Determine the [X, Y] coordinate at the center of the cell enclosing the given text.  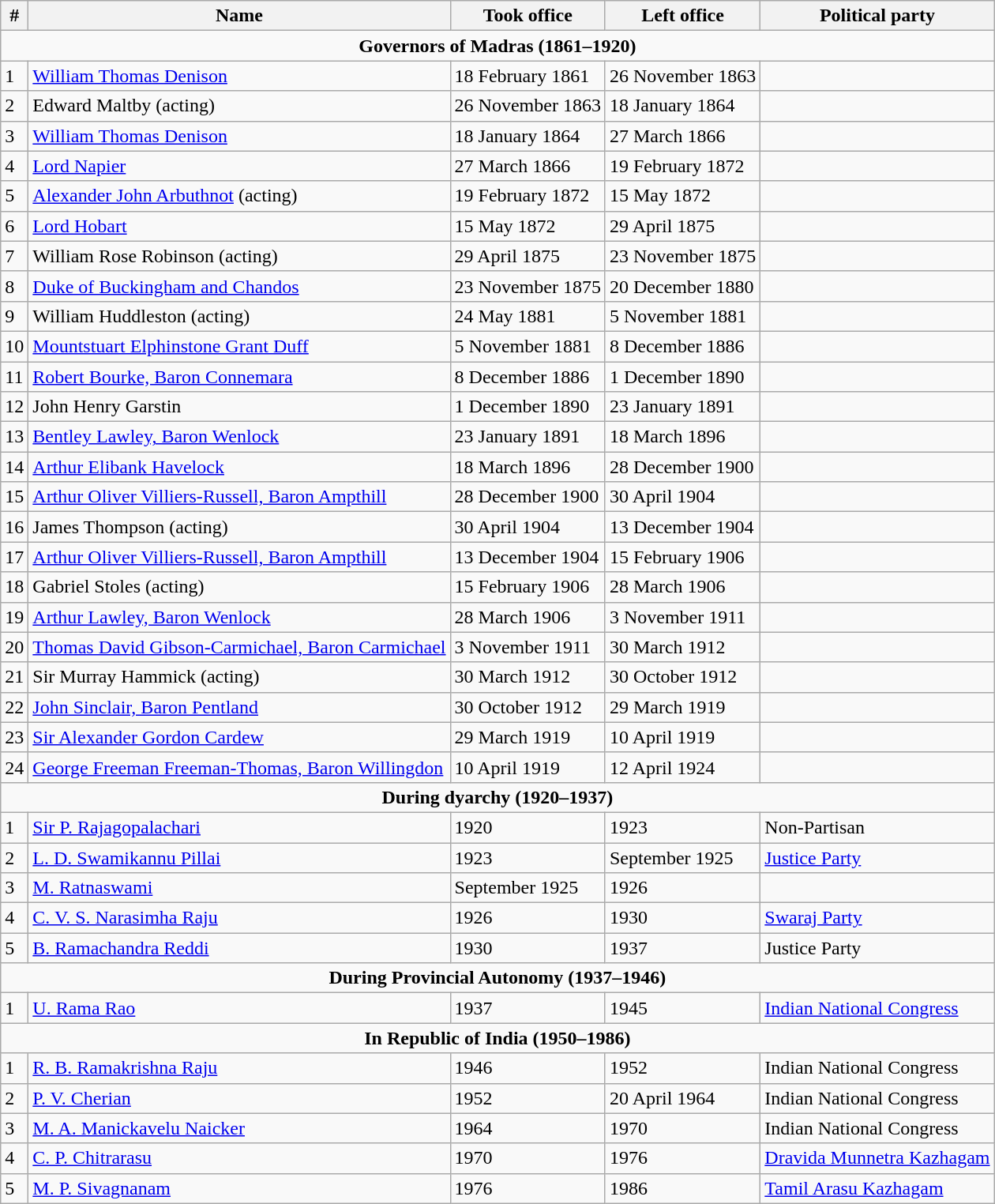
13 [14, 437]
Sir Murray Hammick (acting) [239, 677]
7 [14, 256]
23 [14, 737]
Lord Napier [239, 166]
Sir Alexander Gordon Cardew [239, 737]
18 February 1861 [528, 76]
M. P. Sivagnanam [239, 1188]
M. Ratnaswami [239, 888]
C. P. Chitrarasu [239, 1158]
Swaraj Party [877, 918]
1964 [528, 1128]
Bentley Lawley, Baron Wenlock [239, 437]
8 [14, 286]
9 [14, 316]
17 [14, 557]
Thomas David Gibson-Carmichael, Baron Carmichael [239, 647]
Gabriel Stoles (acting) [239, 587]
20 April 1964 [682, 1098]
24 May 1881 [528, 316]
Arthur Elibank Havelock [239, 467]
Alexander John Arbuthnot (acting) [239, 196]
Lord Hobart [239, 226]
12 April 1924 [682, 767]
14 [14, 467]
11 [14, 377]
Governors of Madras (1861–1920) [497, 46]
20 December 1880 [682, 286]
15 [14, 497]
U. Rama Rao [239, 1008]
12 [14, 407]
Sir P. Rajagopalachari [239, 827]
During Provincial Autonomy (1937–1946) [497, 978]
L. D. Swamikannu Pillai [239, 857]
Tamil Arasu Kazhagam [877, 1188]
John Henry Garstin [239, 407]
Took office [528, 16]
1986 [682, 1188]
During dyarchy (1920–1937) [497, 797]
6 [14, 226]
1946 [528, 1068]
In Republic of India (1950–1986) [497, 1038]
C. V. S. Narasimha Raju [239, 918]
R. B. Ramakrishna Raju [239, 1068]
William Huddleston (acting) [239, 316]
Non-Partisan [877, 827]
John Sinclair, Baron Pentland [239, 707]
M. A. Manickavelu Naicker [239, 1128]
18 [14, 587]
Robert Bourke, Baron Connemara [239, 377]
22 [14, 707]
Dravida Munnetra Kazhagam [877, 1158]
Edward Maltby (acting) [239, 106]
P. V. Cherian [239, 1098]
James Thompson (acting) [239, 527]
Political party [877, 16]
16 [14, 527]
Name [239, 16]
19 [14, 617]
William Rose Robinson (acting) [239, 256]
George Freeman Freeman-Thomas, Baron Willingdon [239, 767]
Duke of Buckingham and Chandos [239, 286]
24 [14, 767]
21 [14, 677]
B. Ramachandra Reddi [239, 948]
Arthur Lawley, Baron Wenlock [239, 617]
20 [14, 647]
10 [14, 346]
Mountstuart Elphinstone Grant Duff [239, 346]
1920 [528, 827]
1945 [682, 1008]
Left office [682, 16]
# [14, 16]
